Pinpoint the cell where the given text exists, returning its [X, Y] midpoint coordinate. 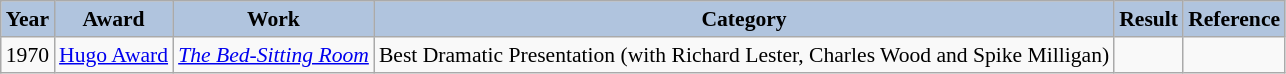
The Bed-Sitting Room [274, 55]
Year [28, 19]
Reference [1234, 19]
Best Dramatic Presentation (with Richard Lester, Charles Wood and Spike Milligan) [744, 55]
Hugo Award [114, 55]
Result [1148, 19]
1970 [28, 55]
Category [744, 19]
Award [114, 19]
Work [274, 19]
